From the cell containing the given text, extract its center point as (X, Y) coordinate. 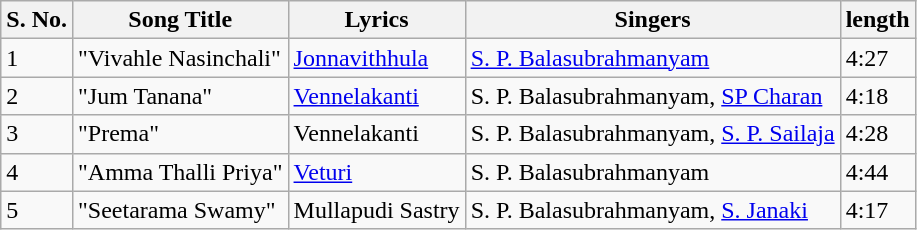
Song Title (180, 20)
"Seetarama Swamy" (180, 210)
"Amma Thalli Priya" (180, 172)
2 (37, 96)
4:28 (878, 134)
Singers (652, 20)
4:27 (878, 58)
Veturi (376, 172)
4:44 (878, 172)
length (878, 20)
4:18 (878, 96)
Mullapudi Sastry (376, 210)
Lyrics (376, 20)
4:17 (878, 210)
5 (37, 210)
S. No. (37, 20)
S. P. Balasubrahmanyam, S. Janaki (652, 210)
"Jum Tanana" (180, 96)
"Vivahle Nasinchali" (180, 58)
1 (37, 58)
S. P. Balasubrahmanyam, S. P. Sailaja (652, 134)
"Prema" (180, 134)
Jonnavithhula (376, 58)
S. P. Balasubrahmanyam, SP Charan (652, 96)
4 (37, 172)
3 (37, 134)
